Provide the [x, y] coordinate of the cell's center where the given text is located.  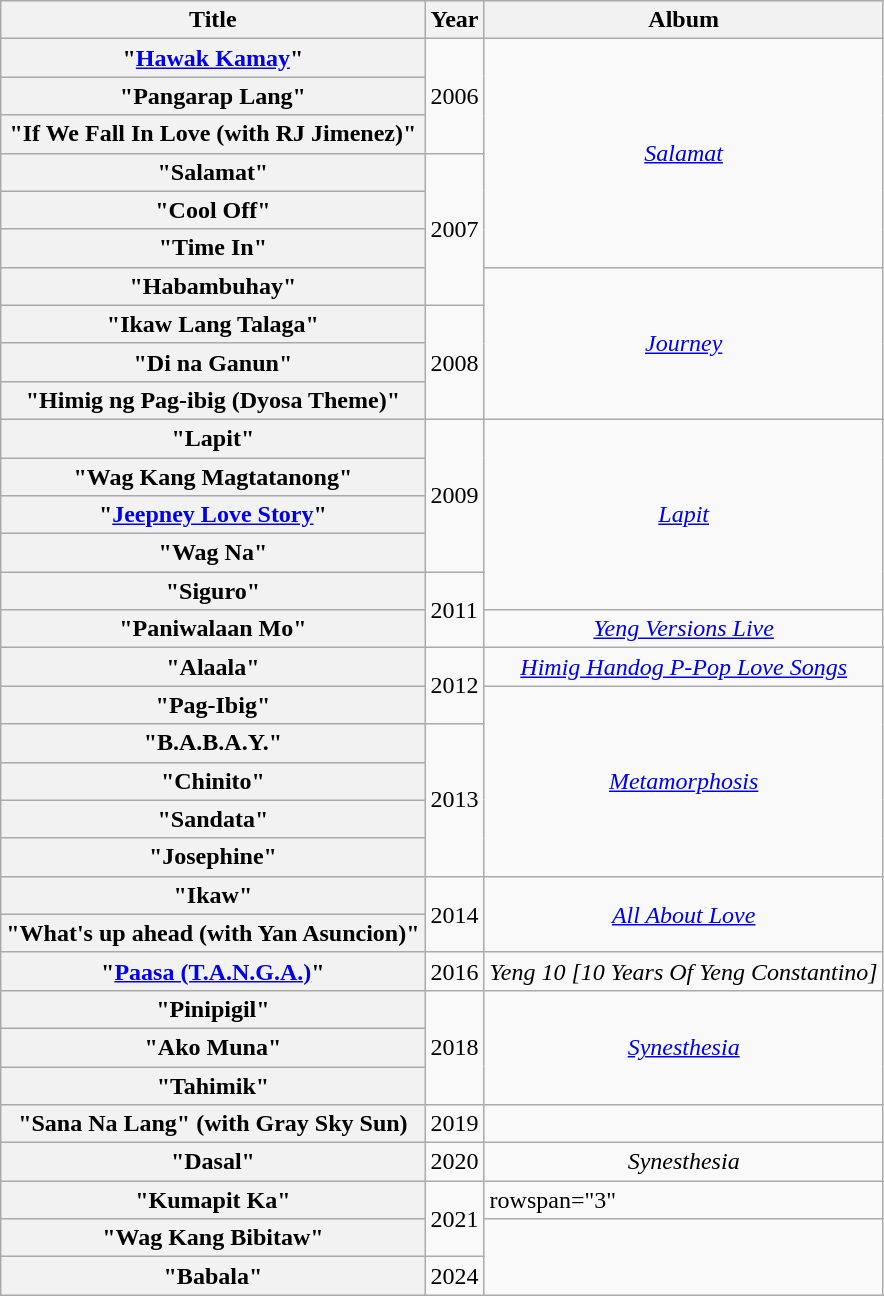
Journey [684, 343]
"Sana Na Lang" (with Gray Sky Sun) [213, 1124]
"Alaala" [213, 667]
"Paasa (T.A.N.G.A.)" [213, 971]
"If We Fall In Love (with RJ Jimenez)" [213, 134]
2021 [454, 1219]
"Habambuhay" [213, 286]
"Babala" [213, 1276]
2013 [454, 800]
"Ikaw Lang Talaga" [213, 324]
Title [213, 20]
2014 [454, 914]
"Sandata" [213, 819]
"Time In" [213, 248]
"Pangarap Lang" [213, 96]
Album [684, 20]
"Wag Na" [213, 553]
2016 [454, 971]
"Lapit" [213, 438]
Yeng Versions Live [684, 629]
"Pinipigil" [213, 1009]
"Cool Off" [213, 210]
rowspan="3" [684, 1200]
"Tahimik" [213, 1085]
2008 [454, 362]
"Kumapit Ka" [213, 1200]
Year [454, 20]
2011 [454, 610]
2018 [454, 1047]
2024 [454, 1276]
"Pag-Ibig" [213, 705]
"Ikaw" [213, 895]
All About Love [684, 914]
2009 [454, 495]
"B.A.B.A.Y." [213, 743]
"Jeepney Love Story" [213, 515]
"Siguro" [213, 591]
Metamorphosis [684, 781]
"Hawak Kamay" [213, 58]
2019 [454, 1124]
"Paniwalaan Mo" [213, 629]
2006 [454, 96]
"Himig ng Pag-ibig (Dyosa Theme)" [213, 400]
Salamat [684, 153]
"Ako Muna" [213, 1047]
2007 [454, 229]
"Dasal" [213, 1162]
"Di na Ganun" [213, 362]
"What's up ahead (with Yan Asuncion)" [213, 933]
2012 [454, 686]
Himig Handog P-Pop Love Songs [684, 667]
"Wag Kang Bibitaw" [213, 1238]
"Josephine" [213, 857]
"Salamat" [213, 172]
Yeng 10 [10 Years Of Yeng Constantino] [684, 971]
Lapit [684, 514]
"Chinito" [213, 781]
"Wag Kang Magtatanong" [213, 477]
2020 [454, 1162]
